Locate the cell with the specified text and output its [x, y] center coordinate. 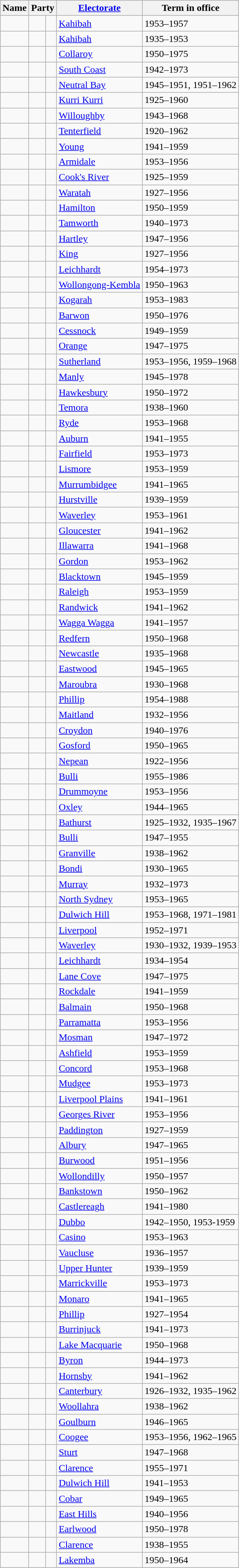
Kurri Kurri [99, 100]
Waratah [99, 193]
1943–1968 [190, 115]
Mudgee [99, 1084]
1930–1965 [190, 868]
Tenterfield [99, 131]
1941–1955 [190, 438]
Upper Hunter [99, 1268]
1945–1965 [190, 669]
Coogee [99, 1437]
1953–1962 [190, 561]
Barwon [99, 315]
Lane Cove [99, 976]
Bondi [99, 868]
Nepean [99, 761]
1941–1973 [190, 1329]
1938–1960 [190, 407]
1945–1951, 1951–1962 [190, 85]
1952–1971 [190, 930]
Auburn [99, 438]
Ryde [99, 423]
Sturt [99, 1453]
1953–1963 [190, 1237]
1944–1973 [190, 1360]
1927–1954 [190, 1314]
Croydon [99, 730]
Tamworth [99, 223]
Willoughby [99, 115]
Blacktown [99, 576]
Concord [99, 1068]
Illawarra [99, 546]
Fairfield [99, 454]
Term in office [190, 8]
1950–1978 [190, 1529]
1932–1956 [190, 715]
Kogarah [99, 300]
Cobar [99, 1499]
Wagga Wagga [99, 623]
Burrinjuck [99, 1329]
Hornsby [99, 1375]
Neutral Bay [99, 85]
Canterbury [99, 1391]
Balmain [99, 1007]
Murrumbidgee [99, 484]
Bathurst [99, 822]
Orange [99, 346]
Dubbo [99, 1222]
1944–1965 [190, 807]
1945–1959 [190, 576]
1938–1955 [190, 1545]
1941–1980 [190, 1207]
1953–1957 [190, 23]
1941–1968 [190, 546]
Byron [99, 1360]
1932–1973 [190, 884]
Murray [99, 884]
1955–1986 [190, 776]
1951–1956 [190, 1160]
Armidale [99, 161]
1950–1964 [190, 1560]
Lakemba [99, 1560]
Newcastle [99, 653]
1947–1965 [190, 1145]
Maitland [99, 715]
1953–1961 [190, 515]
Redfern [99, 638]
Monaro [99, 1299]
1920–1962 [190, 131]
1953–1956, 1962–1965 [190, 1437]
Liverpool [99, 930]
1940–1956 [190, 1514]
Eastwood [99, 669]
1926–1932, 1935–1962 [190, 1391]
East Hills [99, 1514]
Rockdale [99, 992]
1940–1973 [190, 223]
Raleigh [99, 592]
1934–1954 [190, 961]
Woollahra [99, 1406]
South Coast [99, 69]
Manly [99, 377]
Temora [99, 407]
Lismore [99, 469]
Castlereagh [99, 1207]
Bankstown [99, 1191]
North Sydney [99, 899]
1930–1932, 1939–1953 [190, 945]
Parramatta [99, 1022]
1950–1963 [190, 285]
1935–1953 [190, 39]
Maroubra [99, 684]
1950–1962 [190, 1191]
Liverpool Plains [99, 1099]
1955–1971 [190, 1468]
1940–1976 [190, 730]
Drummoyne [99, 792]
Granville [99, 853]
1947–1956 [190, 239]
Wollondilly [99, 1176]
1947–1955 [190, 838]
Georges River [99, 1114]
1949–1959 [190, 331]
1942–1973 [190, 69]
1922–1956 [190, 761]
1950–1975 [190, 54]
Randwick [99, 607]
Young [99, 146]
1946–1965 [190, 1421]
Gloucester [99, 530]
1950–1959 [190, 208]
1941–1953 [190, 1483]
Cook's River [99, 177]
Hamilton [99, 208]
1953–1956, 1959–1968 [190, 361]
Sutherland [99, 361]
1947–1968 [190, 1453]
1950–1957 [190, 1176]
1925–1960 [190, 100]
Party [43, 8]
Hawkesbury [99, 392]
1925–1932, 1935–1967 [190, 822]
Paddington [99, 1130]
1949–1965 [190, 1499]
1930–1968 [190, 684]
Marrickville [99, 1283]
Vaucluse [99, 1253]
1954–1973 [190, 269]
Casino [99, 1237]
1953–1965 [190, 899]
Oxley [99, 807]
Collaroy [99, 54]
Burwood [99, 1160]
Cessnock [99, 331]
Name [15, 8]
Wollongong-Kembla [99, 285]
1950–1965 [190, 746]
Hartley [99, 239]
1953–1983 [190, 300]
Electorate [99, 8]
1935–1968 [190, 653]
Gordon [99, 561]
Hurstville [99, 500]
1954–1988 [190, 700]
Goulburn [99, 1421]
Albury [99, 1145]
1941–1957 [190, 623]
1950–1972 [190, 392]
1942–1950, 1953-1959 [190, 1222]
1936–1957 [190, 1253]
1945–1978 [190, 377]
1950–1976 [190, 315]
Ashfield [99, 1053]
King [99, 254]
Lake Macquarie [99, 1345]
1953–1968, 1971–1981 [190, 914]
1927–1959 [190, 1130]
Earlwood [99, 1529]
Mosman [99, 1038]
Gosford [99, 746]
1925–1959 [190, 177]
1947–1972 [190, 1038]
1941–1961 [190, 1099]
